Find where the given text appears and provide that cell's center as [x, y] coordinate. 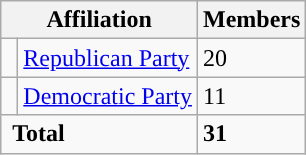
Democratic Party [108, 96]
Members [251, 20]
31 [251, 134]
Affiliation [100, 20]
Total [100, 134]
Republican Party [108, 58]
20 [251, 58]
11 [251, 96]
